Return the [X, Y] coordinate for the center point of the cell that contains the specified text.  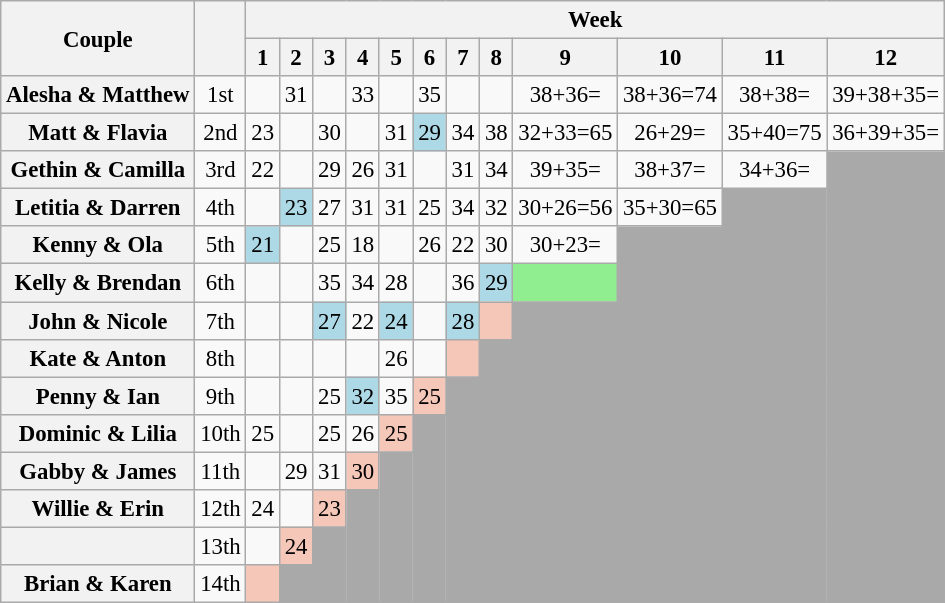
3 [330, 58]
33 [362, 95]
6th [220, 283]
Kelly & Brendan [98, 283]
2nd [220, 133]
38+36=74 [670, 95]
Penny & Ian [98, 396]
38 [496, 133]
Week [595, 20]
8 [496, 58]
9 [566, 58]
26+29= [670, 133]
38+37= [670, 170]
12th [220, 509]
1 [262, 58]
34+36= [774, 170]
Gabby & James [98, 471]
9th [220, 396]
21 [262, 245]
3rd [220, 170]
4 [362, 58]
Letitia & Darren [98, 208]
Alesha & Matthew [98, 95]
2 [296, 58]
5th [220, 245]
Willie & Erin [98, 509]
6 [430, 58]
Dominic & Lilia [98, 433]
5 [396, 58]
8th [220, 358]
11 [774, 58]
Kate & Anton [98, 358]
38+36= [566, 95]
35+40=75 [774, 133]
12 [886, 58]
1st [220, 95]
38+38= [774, 95]
14th [220, 584]
10 [670, 58]
4th [220, 208]
Matt & Flavia [98, 133]
36+39+35= [886, 133]
13th [220, 546]
7 [462, 58]
35+30=65 [670, 208]
John & Nicole [98, 321]
30+26=56 [566, 208]
Kenny & Ola [98, 245]
39+35= [566, 170]
10th [220, 433]
36 [462, 283]
32+33=65 [566, 133]
Gethin & Camilla [98, 170]
Brian & Karen [98, 584]
Couple [98, 38]
30+23= [566, 245]
11th [220, 471]
7th [220, 321]
18 [362, 245]
39+38+35= [886, 95]
